Return (X, Y) of the center of cell containing provided text 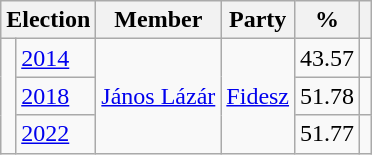
43.57 (328, 58)
János Lázár (158, 96)
Election (48, 20)
2022 (56, 134)
Fidesz (258, 96)
51.78 (328, 96)
2014 (56, 58)
% (328, 20)
51.77 (328, 134)
Party (258, 20)
Member (158, 20)
2018 (56, 96)
